Output the (X, Y) coordinate of the center of the cell containing the given text.  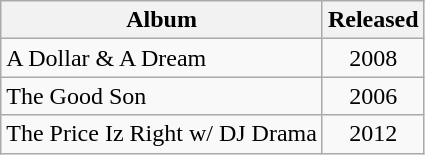
The Good Son (162, 96)
The Price Iz Right w/ DJ Drama (162, 134)
2012 (373, 134)
A Dollar & A Dream (162, 58)
2008 (373, 58)
Album (162, 20)
Released (373, 20)
2006 (373, 96)
